Return (x, y) of the center of cell containing provided text 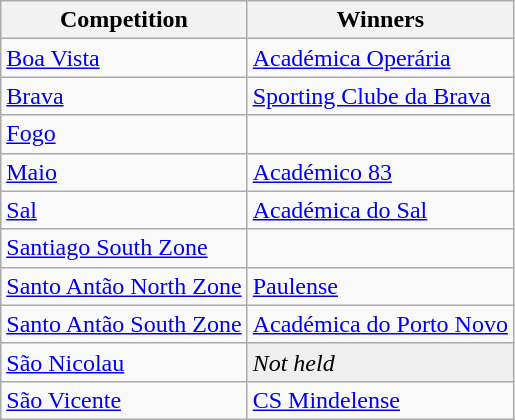
São Vicente (124, 400)
Académica do Porto Novo (380, 324)
CS Mindelense (380, 400)
Competition (124, 20)
Santo Antão North Zone (124, 286)
Santiago South Zone (124, 248)
Fogo (124, 134)
Académico 83 (380, 172)
Boa Vista (124, 58)
Brava (124, 96)
São Nicolau (124, 362)
Académica do Sal (380, 210)
Académica Operária (380, 58)
Sporting Clube da Brava (380, 96)
Sal (124, 210)
Maio (124, 172)
Winners (380, 20)
Paulense (380, 286)
Santo Antão South Zone (124, 324)
Not held (380, 362)
